For the text-containing cell, return its midpoint in [x, y] coordinate format. 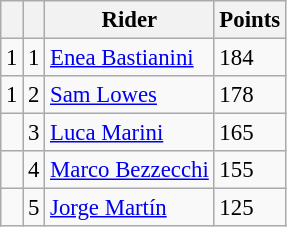
Rider [130, 20]
Points [250, 20]
4 [34, 170]
Jorge Martín [130, 208]
2 [34, 95]
Enea Bastianini [130, 58]
3 [34, 133]
Marco Bezzecchi [130, 170]
Luca Marini [130, 133]
165 [250, 133]
Sam Lowes [130, 95]
178 [250, 95]
184 [250, 58]
125 [250, 208]
155 [250, 170]
5 [34, 208]
